Return [x, y] of the center of cell containing provided text 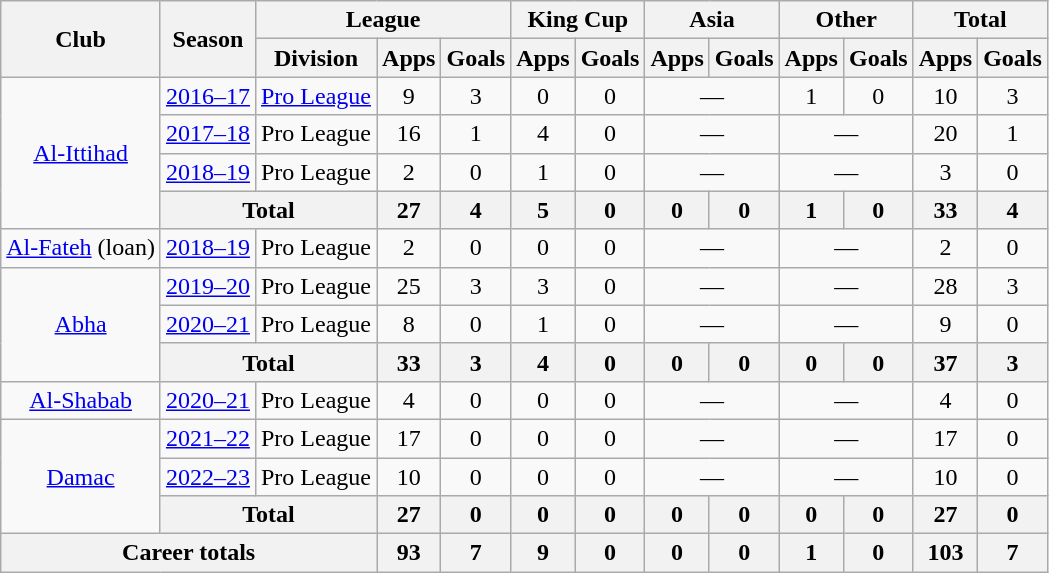
20 [945, 134]
2022–23 [208, 477]
16 [409, 134]
37 [945, 362]
103 [945, 553]
28 [945, 286]
Abha [81, 324]
93 [409, 553]
Division [316, 58]
Al-Shabab [81, 400]
2021–22 [208, 438]
2019–20 [208, 286]
5 [543, 210]
2017–18 [208, 134]
Damac [81, 476]
2016–17 [208, 96]
Club [81, 39]
Al-Fateh (loan) [81, 248]
Asia [712, 20]
Season [208, 39]
25 [409, 286]
Other [846, 20]
King Cup [578, 20]
Career totals [189, 553]
League [382, 20]
Al-Ittihad [81, 153]
8 [409, 324]
